Identify which cell holds the provided text, then report its [x, y] central coordinate. 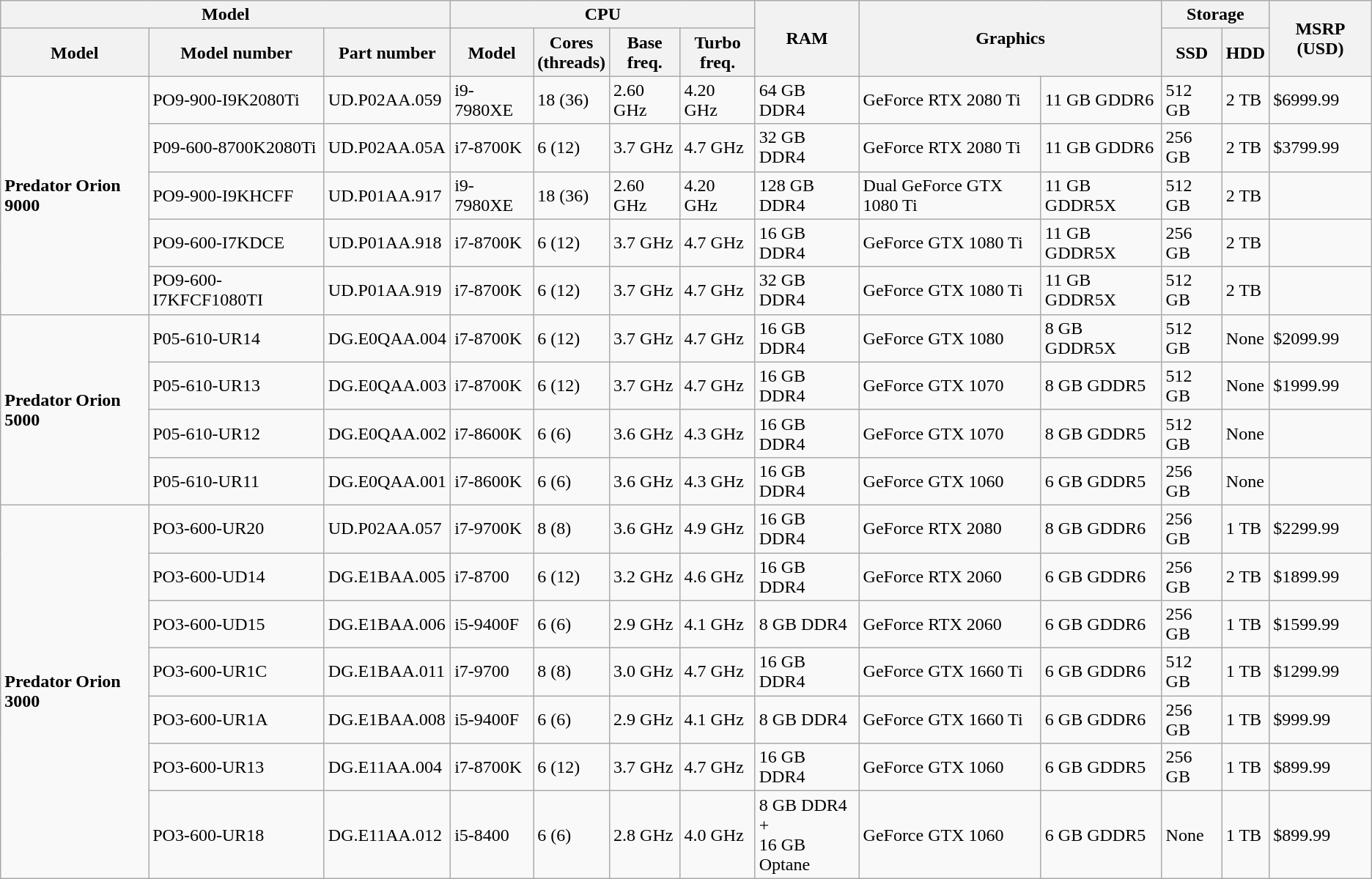
RAM [807, 38]
UD.P02AA.057 [387, 529]
Predator Orion 9000 [75, 195]
PO9-900-I9KHCFF [237, 195]
i7-9700K [493, 529]
P09-600-8700K2080Ti [237, 148]
MSRP (USD) [1321, 38]
128 GB DDR4 [807, 195]
$1299.99 [1321, 672]
$3799.99 [1321, 148]
DG.E1BAA.011 [387, 672]
i7-9700 [493, 672]
PO9-900-I9K2080Ti [237, 100]
Model number [237, 53]
PO3-600-UR13 [237, 768]
64 GB DDR4 [807, 100]
UD.P02AA.059 [387, 100]
CPU [603, 15]
DG.E1BAA.008 [387, 719]
PO3-600-UR1C [237, 672]
4.0 GHz [718, 835]
DG.E0QAA.002 [387, 434]
GeForce RTX 2080 [950, 529]
GeForce GTX 1080 [950, 338]
Dual GeForce GTX 1080 Ti [950, 195]
$1899.99 [1321, 576]
P05-610-UR12 [237, 434]
UD.P01AA.917 [387, 195]
Predator Orion 3000 [75, 691]
Cores(threads) [572, 53]
DG.E11AA.004 [387, 768]
UD.P01AA.919 [387, 290]
$1999.99 [1321, 385]
Graphics [1010, 38]
i7-8700 [493, 576]
PO3-600-UR20 [237, 529]
8 GB DDR4 +16 GB Optane [807, 835]
4.9 GHz [718, 529]
8 GB GDDR6 [1101, 529]
i5-8400 [493, 835]
DG.E0QAA.003 [387, 385]
PO3-600-UD15 [237, 624]
4.6 GHz [718, 576]
P05-610-UR14 [237, 338]
$1599.99 [1321, 624]
$2299.99 [1321, 529]
PO3-600-UD14 [237, 576]
SSD [1192, 53]
HDD [1245, 53]
Basefreq. [645, 53]
$2099.99 [1321, 338]
PO3-600-UR18 [237, 835]
PO3-600-UR1A [237, 719]
P05-610-UR11 [237, 481]
$999.99 [1321, 719]
Turbofreq. [718, 53]
8 GB GDDR5X [1101, 338]
3.2 GHz [645, 576]
P05-610-UR13 [237, 385]
UD.P02AA.05A [387, 148]
3.0 GHz [645, 672]
Part number [387, 53]
DG.E0QAA.004 [387, 338]
DG.E0QAA.001 [387, 481]
Storage [1215, 15]
DG.E11AA.012 [387, 835]
DG.E1BAA.006 [387, 624]
2.8 GHz [645, 835]
DG.E1BAA.005 [387, 576]
UD.P01AA.918 [387, 243]
PO9-600-I7KFCF1080TI [237, 290]
Predator Orion 5000 [75, 409]
PO9-600-I7KDCE [237, 243]
$6999.99 [1321, 100]
